For the text-containing cell, return its midpoint in (x, y) coordinate format. 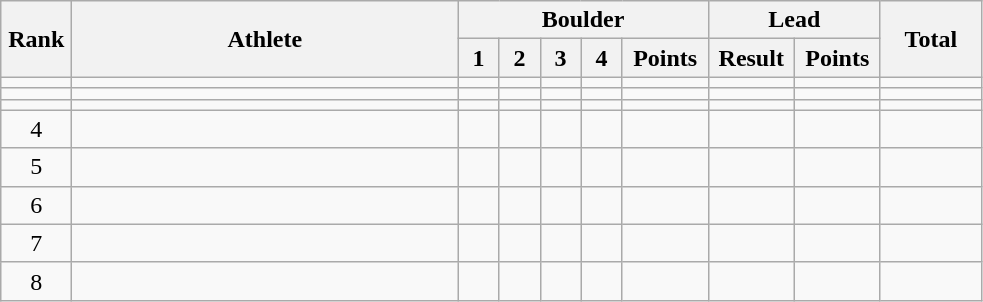
5 (36, 167)
Boulder (583, 20)
8 (36, 281)
3 (560, 58)
2 (520, 58)
Total (930, 39)
Athlete (265, 39)
1 (478, 58)
6 (36, 205)
Rank (36, 39)
7 (36, 243)
Result (751, 58)
Lead (794, 20)
